Return the (X, Y) coordinate for the center point of the cell that contains the specified text.  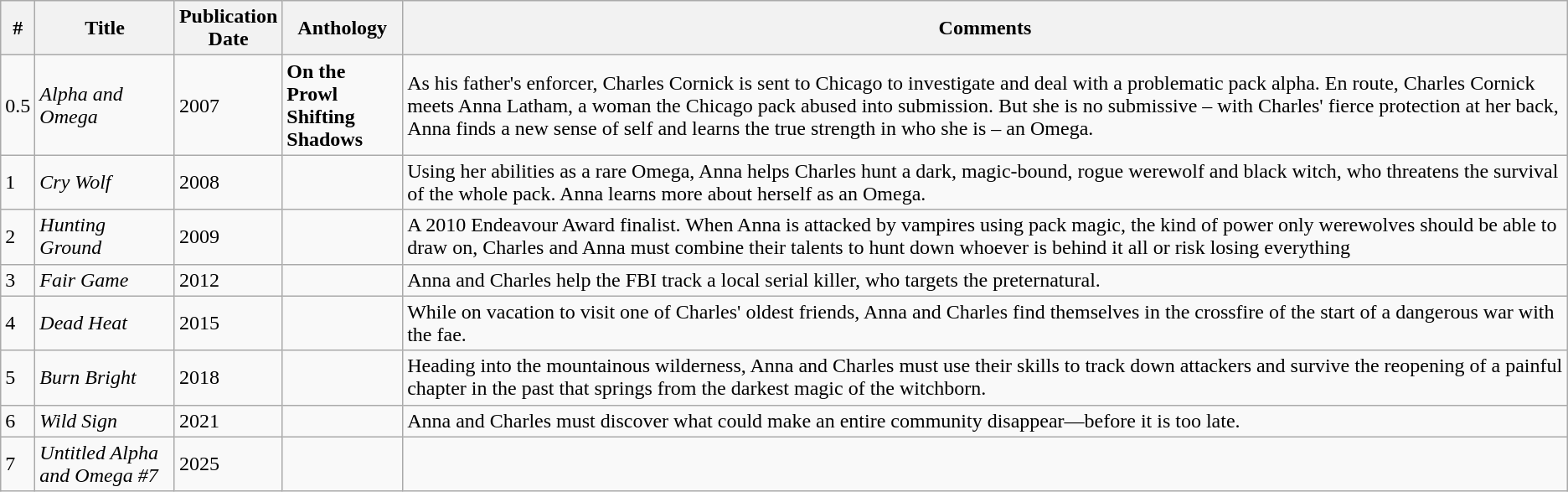
0.5 (18, 106)
PublicationDate (228, 28)
4 (18, 324)
2025 (228, 464)
2015 (228, 324)
Wild Sign (106, 421)
2018 (228, 377)
Hunting Ground (106, 236)
Comments (985, 28)
Anthology (343, 28)
2 (18, 236)
On the ProwlShifting Shadows (343, 106)
Fair Game (106, 280)
2012 (228, 280)
2008 (228, 183)
2009 (228, 236)
6 (18, 421)
1 (18, 183)
Anna and Charles help the FBI track a local serial killer, who targets the preternatural. (985, 280)
2007 (228, 106)
Cry Wolf (106, 183)
5 (18, 377)
Title (106, 28)
2021 (228, 421)
7 (18, 464)
Burn Bright (106, 377)
3 (18, 280)
Untitled Alpha and Omega #7 (106, 464)
Anna and Charles must discover what could make an entire community disappear—before it is too late. (985, 421)
Alpha and Omega (106, 106)
# (18, 28)
Dead Heat (106, 324)
